From the cell containing the given text, extract its center point as [X, Y] coordinate. 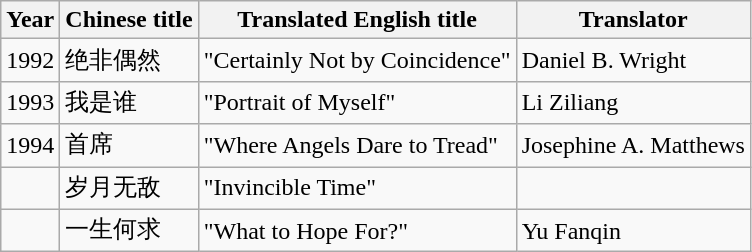
"Portrait of Myself" [357, 102]
我是谁 [129, 102]
Yu Fanqin [633, 230]
Daniel B. Wright [633, 60]
"Certainly Not by Coincidence" [357, 60]
一生何求 [129, 230]
Translator [633, 20]
1993 [30, 102]
绝非偶然 [129, 60]
"What to Hope For?" [357, 230]
Josephine A. Matthews [633, 146]
1994 [30, 146]
Translated English title [357, 20]
Li Ziliang [633, 102]
首席 [129, 146]
Year [30, 20]
1992 [30, 60]
Chinese title [129, 20]
岁月无敌 [129, 188]
"Where Angels Dare to Tread" [357, 146]
"Invincible Time" [357, 188]
